Find where the given text appears and provide that cell's center as (X, Y) coordinate. 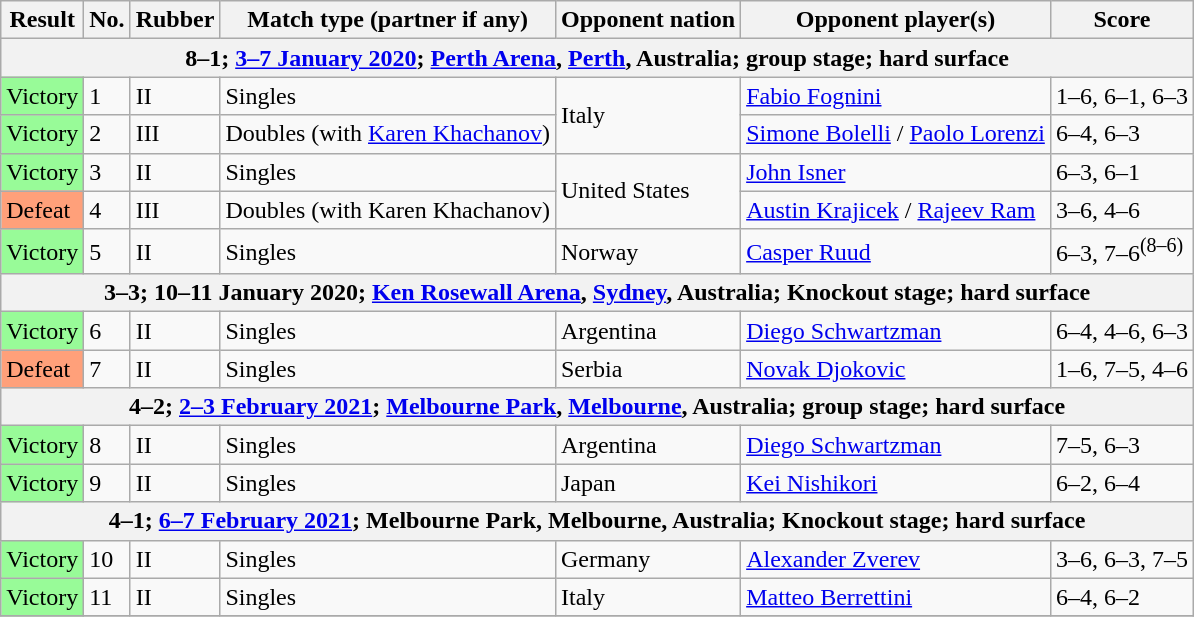
John Isner (896, 172)
1–6, 6–1, 6–3 (1122, 96)
8 (107, 445)
6–4, 6–3 (1122, 134)
Alexander Zverev (896, 559)
1 (107, 96)
Serbia (648, 369)
Austin Krajicek / Rajeev Ram (896, 210)
Japan (648, 483)
Fabio Fognini (896, 96)
Casper Ruud (896, 252)
3–3; 10–11 January 2020; Ken Rosewall Arena, Sydney, Australia; Knockout stage; hard surface (598, 293)
4–2; 2–3 February 2021; Melbourne Park, Melbourne, Australia; group stage; hard surface (598, 407)
8–1; 3–7 January 2020; Perth Arena, Perth, Australia; group stage; hard surface (598, 58)
Simone Bolelli / Paolo Lorenzi (896, 134)
United States (648, 191)
Score (1122, 20)
Norway (648, 252)
Match type (partner if any) (388, 20)
Novak Djokovic (896, 369)
7–5, 6–3 (1122, 445)
6 (107, 331)
Rubber (175, 20)
Opponent player(s) (896, 20)
Result (42, 20)
6–4, 6–2 (1122, 597)
11 (107, 597)
3–6, 4–6 (1122, 210)
4–1; 6–7 February 2021; Melbourne Park, Melbourne, Australia; Knockout stage; hard surface (598, 521)
9 (107, 483)
Germany (648, 559)
Matteo Berrettini (896, 597)
3 (107, 172)
5 (107, 252)
3–6, 6–3, 7–5 (1122, 559)
6–3, 6–1 (1122, 172)
4 (107, 210)
10 (107, 559)
7 (107, 369)
Opponent nation (648, 20)
Kei Nishikori (896, 483)
6–2, 6–4 (1122, 483)
6–4, 4–6, 6–3 (1122, 331)
6–3, 7–6(8–6) (1122, 252)
No. (107, 20)
2 (107, 134)
1–6, 7–5, 4–6 (1122, 369)
